From the cell containing the given text, extract its center point as [x, y] coordinate. 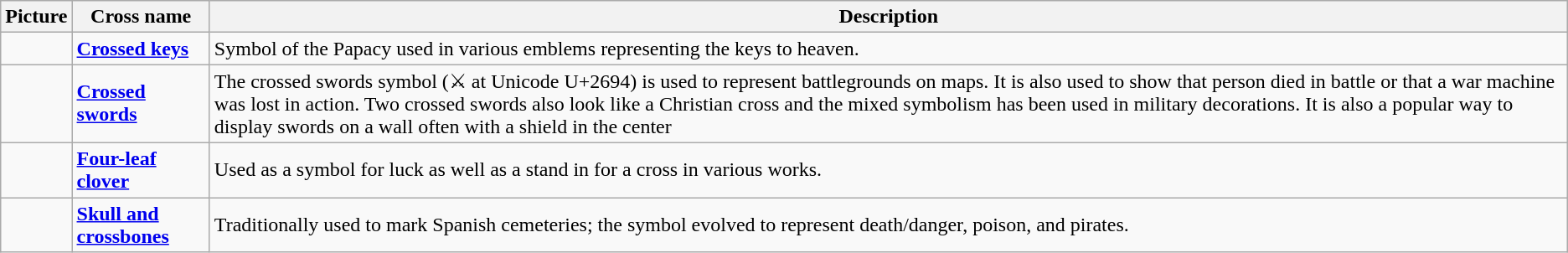
Description [888, 17]
Symbol of the Papacy used in various emblems representing the keys to heaven. [888, 49]
Picture [37, 17]
Used as a symbol for luck as well as a stand in for a cross in various works. [888, 169]
Four-leaf clover [141, 169]
Crossed swords [141, 104]
Traditionally used to mark Spanish cemeteries; the symbol evolved to represent death/danger, poison, and pirates. [888, 225]
Skull and crossbones [141, 225]
Cross name [141, 17]
Crossed keys [141, 49]
